For the text-containing cell, return its midpoint in (x, y) coordinate format. 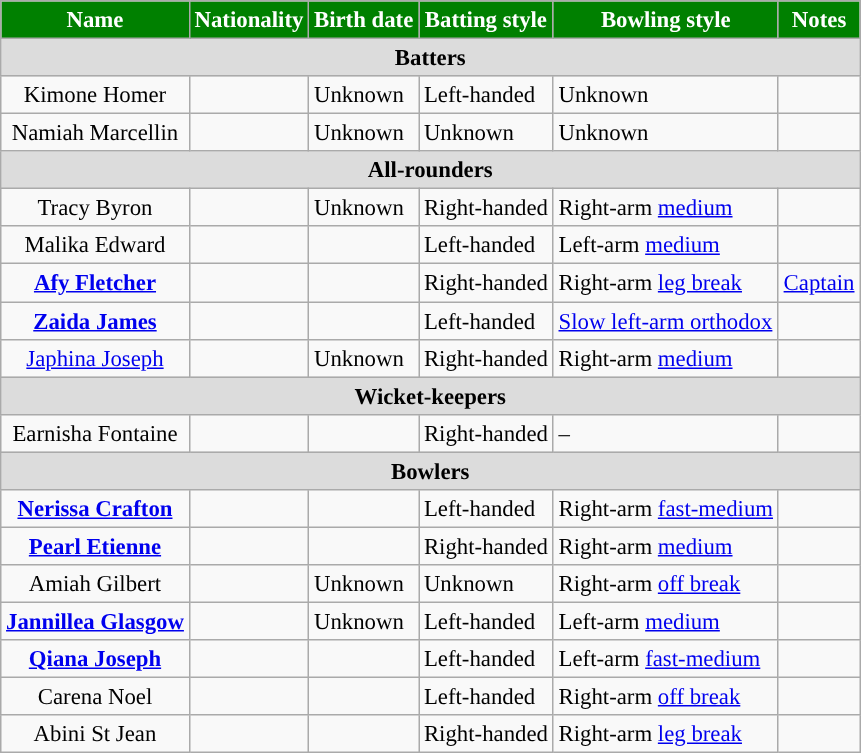
Abini St Jean (95, 734)
Birth date (364, 20)
Pearl Etienne (95, 546)
Carena Noel (95, 697)
Tracy Byron (95, 208)
Zaida James (95, 321)
– (666, 433)
Nationality (248, 20)
Name (95, 20)
Amiah Gilbert (95, 584)
Afy Fletcher (95, 283)
Jannillea Glasgow (95, 621)
Bowlers (430, 471)
Notes (818, 20)
Japhina Joseph (95, 358)
Malika Edward (95, 245)
Bowling style (666, 20)
Batting style (486, 20)
Earnisha Fontaine (95, 433)
Kimone Homer (95, 95)
Left-arm fast-medium (666, 659)
Wicket-keepers (430, 396)
Qiana Joseph (95, 659)
All-rounders (430, 170)
Captain (818, 283)
Slow left-arm orthodox (666, 321)
Nerissa Crafton (95, 509)
Right-arm fast-medium (666, 509)
Namiah Marcellin (95, 133)
Batters (430, 58)
